Return (x, y) of the center of cell containing provided text 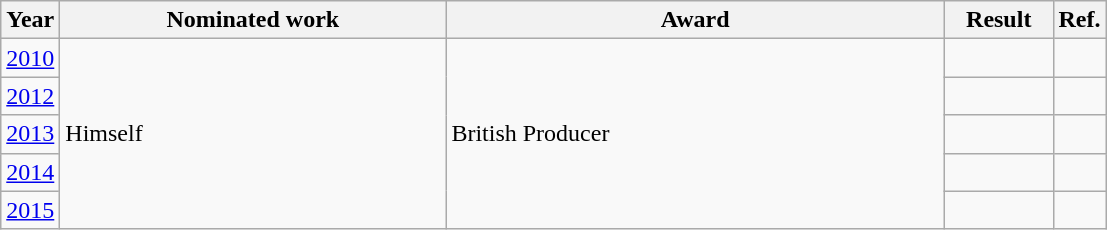
Himself (253, 134)
Award (696, 20)
2014 (30, 172)
Ref. (1080, 20)
2012 (30, 96)
British Producer (696, 134)
Year (30, 20)
Result (998, 20)
2013 (30, 134)
2010 (30, 58)
Nominated work (253, 20)
2015 (30, 210)
